Detect which cell encompasses the target text, then output its [x, y] center coordinate. 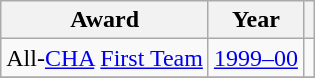
Year [256, 20]
All-CHA First Team [105, 58]
Award [105, 20]
1999–00 [256, 58]
